Scan for the cell matching the given text and deliver its [X, Y] coordinate at center. 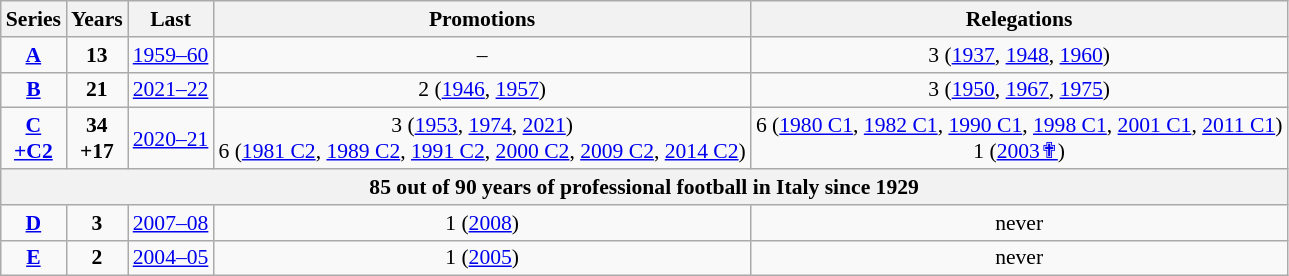
2 [97, 258]
1 (2005) [482, 258]
2007–08 [171, 223]
E [34, 258]
Years [97, 19]
C+C2 [34, 138]
2004–05 [171, 258]
B [34, 90]
3 (1953, 1974, 2021) 6 (1981 C2, 1989 C2, 1991 C2, 2000 C2, 2009 C2, 2014 C2) [482, 138]
– [482, 55]
Series [34, 19]
Last [171, 19]
1959–60 [171, 55]
21 [97, 90]
2021–22 [171, 90]
6 (1980 C1, 1982 C1, 1990 C1, 1998 C1, 2001 C1, 2011 C1) 1 (2003✟) [1020, 138]
85 out of 90 years of professional football in Italy since 1929 [644, 187]
2 (1946, 1957) [482, 90]
3 [97, 223]
2020–21 [171, 138]
D [34, 223]
3 (1937, 1948, 1960) [1020, 55]
1 (2008) [482, 223]
Relegations [1020, 19]
34+17 [97, 138]
13 [97, 55]
Promotions [482, 19]
A [34, 55]
3 (1950, 1967, 1975) [1020, 90]
